For the text-containing cell, return its midpoint in (x, y) coordinate format. 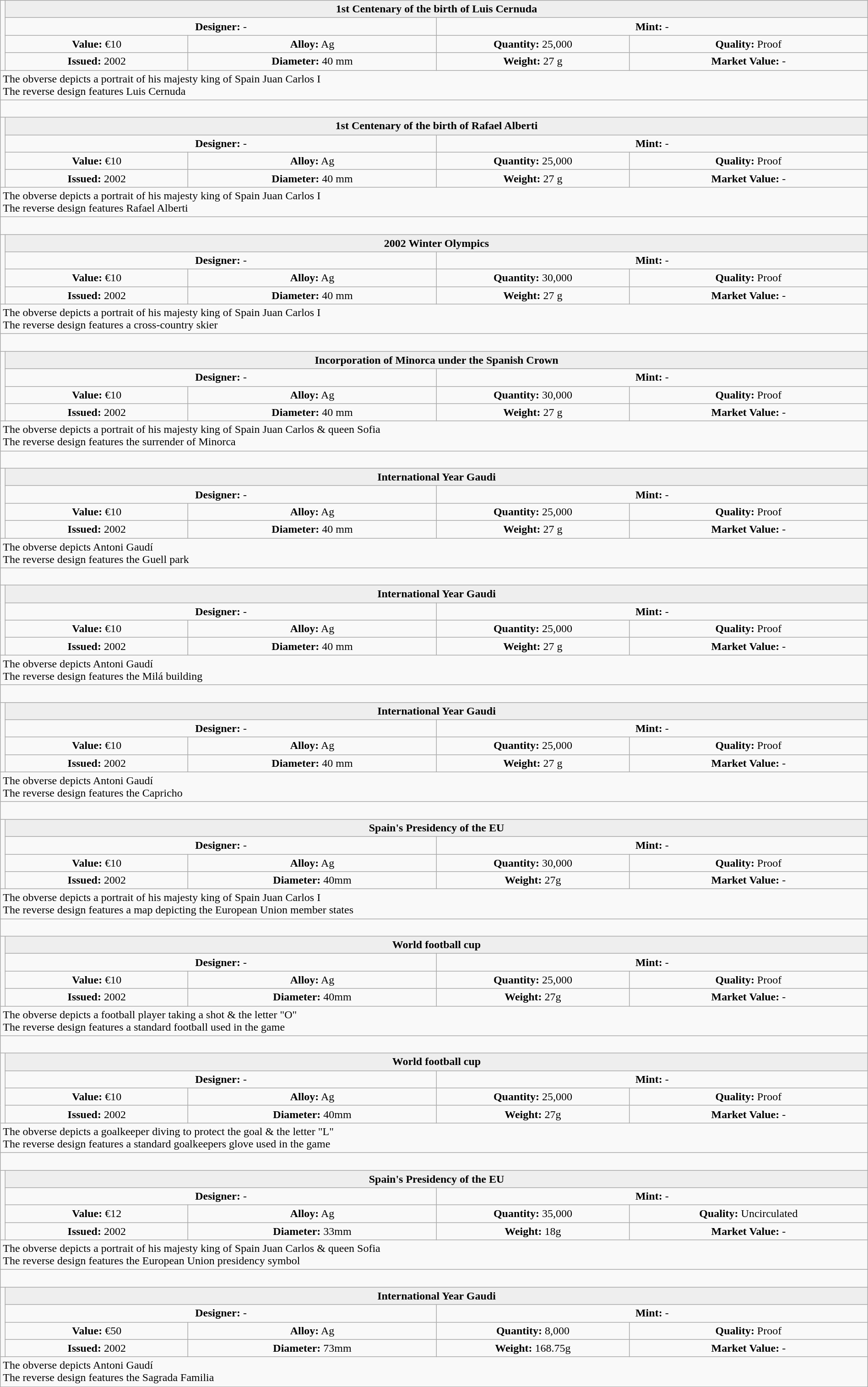
The obverse depicts Antoni GaudíThe reverse design features the Capricho (434, 787)
The obverse depicts Antoni GaudíThe reverse design features the Guell park (434, 552)
Value: €50 (97, 1331)
The obverse depicts Antoni GaudíThe reverse design features the Sagrada Familia (434, 1371)
Quantity: 35,000 (533, 1214)
The obverse depicts a portrait of his majesty king of Spain Juan Carlos & queen SofiaThe reverse design features the surrender of Minorca (434, 436)
Quantity: 8,000 (533, 1331)
1st Centenary of the birth of Luis Cernuda (437, 9)
The obverse depicts a portrait of his majesty king of Spain Juan Carlos IThe reverse design features Luis Cernuda (434, 85)
Quality: Uncirculated (749, 1214)
The obverse depicts Antoni GaudíThe reverse design features the Milá building (434, 670)
2002 Winter Olympics (437, 243)
Diameter: 73mm (312, 1348)
The obverse depicts a portrait of his majesty king of Spain Juan Carlos IThe reverse design features a map depicting the European Union member states (434, 904)
The obverse depicts a portrait of his majesty king of Spain Juan Carlos IThe reverse design features Rafael Alberti (434, 202)
The obverse depicts a goalkeeper diving to protect the goal & the letter "L"The reverse design features a standard goalkeepers glove used in the game (434, 1138)
The obverse depicts a portrait of his majesty king of Spain Juan Carlos IThe reverse design features a cross-country skier (434, 319)
Weight: 18g (533, 1231)
Weight: 168.75g (533, 1348)
Diameter: 33mm (312, 1231)
Incorporation of Minorca under the Spanish Crown (437, 360)
The obverse depicts a portrait of his majesty king of Spain Juan Carlos & queen SofiaThe reverse design features the European Union presidency symbol (434, 1255)
1st Centenary of the birth of Rafael Alberti (437, 126)
The obverse depicts a football player taking a shot & the letter "O"The reverse design features a standard football used in the game (434, 1021)
Value: €12 (97, 1214)
